For the text-containing cell, return its midpoint in [x, y] coordinate format. 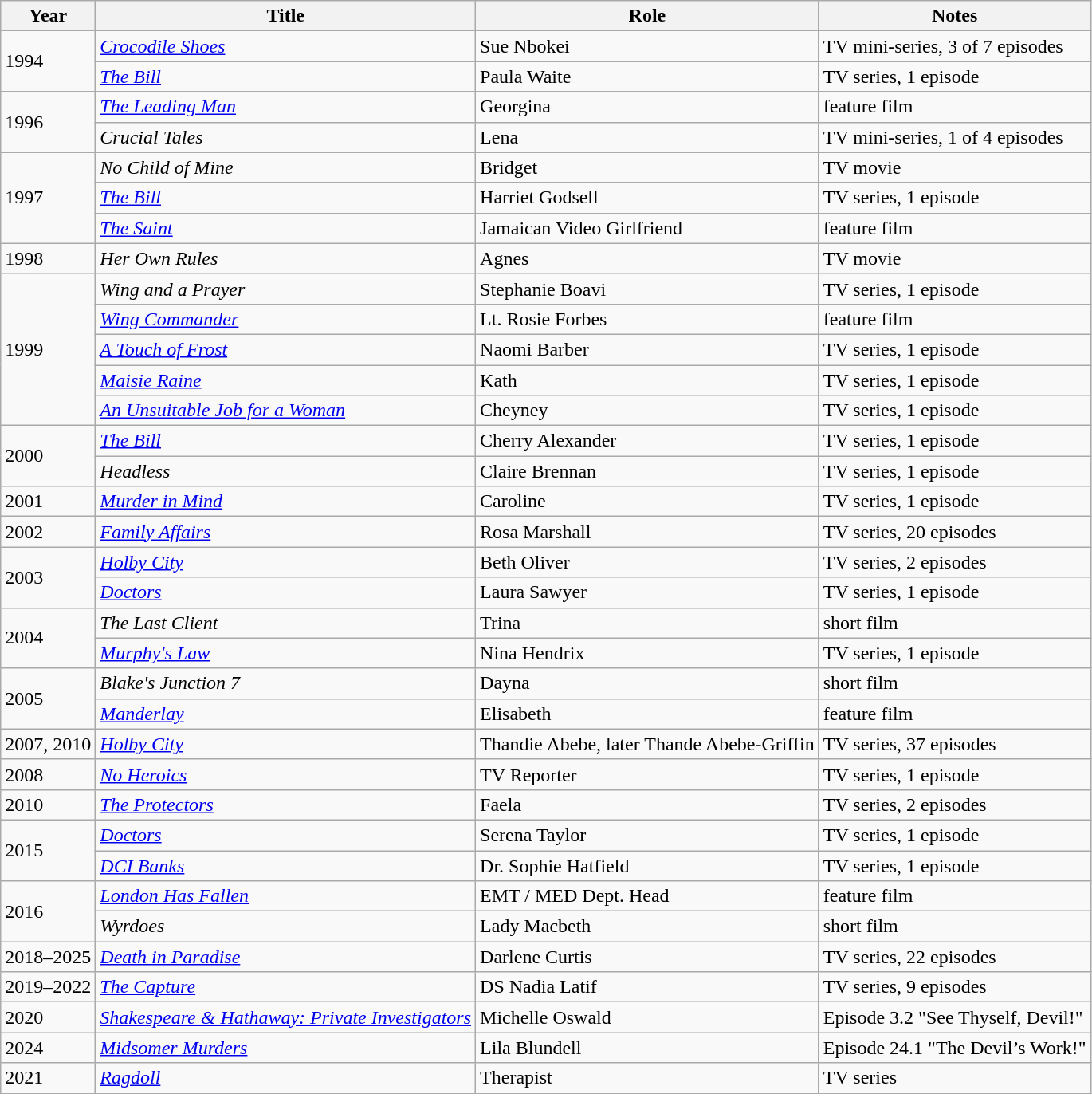
Bridget [647, 167]
2008 [48, 774]
Caroline [647, 502]
Jamaican Video Girlfriend [647, 228]
2000 [48, 456]
Cherry Alexander [647, 441]
DCI Banks [285, 865]
2002 [48, 532]
2016 [48, 911]
The Capture [285, 987]
Death in Paradise [285, 957]
Blake's Junction 7 [285, 683]
Murder in Mind [285, 502]
Crocodile Shoes [285, 46]
Episode 24.1 "The Devil’s Work!" [955, 1048]
Ragdoll [285, 1078]
The Last Client [285, 623]
Murphy's Law [285, 653]
Wyrdoes [285, 927]
2019–2022 [48, 987]
2007, 2010 [48, 744]
The Saint [285, 228]
Shakespeare & Hathaway: Private Investigators [285, 1017]
2018–2025 [48, 957]
Lila Blundell [647, 1048]
Crucial Tales [285, 137]
TV Reporter [647, 774]
2015 [48, 850]
A Touch of Frost [285, 349]
London Has Fallen [285, 896]
Beth Oliver [647, 562]
Lt. Rosie Forbes [647, 319]
2003 [48, 577]
The Protectors [285, 805]
Dr. Sophie Hatfield [647, 865]
Michelle Oswald [647, 1017]
Lady Macbeth [647, 927]
Paula Waite [647, 77]
Therapist [647, 1078]
2020 [48, 1017]
Stephanie Boavi [647, 289]
Cheyney [647, 411]
DS Nadia Latif [647, 987]
2004 [48, 638]
Agnes [647, 258]
Claire Brennan [647, 471]
TV series, 20 episodes [955, 532]
The Leading Man [285, 107]
No Heroics [285, 774]
Her Own Rules [285, 258]
Title [285, 16]
Midsomer Murders [285, 1048]
1998 [48, 258]
Laura Sawyer [647, 592]
Maisie Raine [285, 380]
Georgina [647, 107]
Year [48, 16]
1997 [48, 198]
Nina Hendrix [647, 653]
2010 [48, 805]
Lena [647, 137]
Darlene Curtis [647, 957]
Wing Commander [285, 319]
No Child of Mine [285, 167]
Trina [647, 623]
Thandie Abebe, later Thande Abebe-Griffin [647, 744]
TV series, 22 episodes [955, 957]
Dayna [647, 683]
Elisabeth [647, 714]
TV mini-series, 3 of 7 episodes [955, 46]
EMT / MED Dept. Head [647, 896]
TV series, 9 episodes [955, 987]
Harriet Godsell [647, 198]
2021 [48, 1078]
1996 [48, 122]
1999 [48, 349]
Episode 3.2 "See Thyself, Devil!" [955, 1017]
Sue Nbokei [647, 46]
Notes [955, 16]
TV series, 37 episodes [955, 744]
2024 [48, 1048]
Wing and a Prayer [285, 289]
Faela [647, 805]
Kath [647, 380]
Serena Taylor [647, 835]
Role [647, 16]
An Unsuitable Job for a Woman [285, 411]
TV series [955, 1078]
Manderlay [285, 714]
Headless [285, 471]
1994 [48, 61]
2005 [48, 699]
2001 [48, 502]
Family Affairs [285, 532]
TV mini-series, 1 of 4 episodes [955, 137]
Naomi Barber [647, 349]
Rosa Marshall [647, 532]
